Capture the cell that displays the provided text and extract its (x, y) central coordinate. 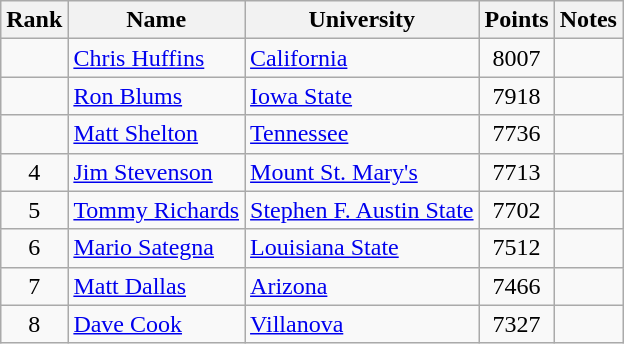
8007 (516, 58)
Dave Cook (156, 324)
8 (34, 324)
California (362, 58)
Points (516, 20)
Name (156, 20)
Mount St. Mary's (362, 172)
7327 (516, 324)
7512 (516, 248)
Louisiana State (362, 248)
7713 (516, 172)
5 (34, 210)
Chris Huffins (156, 58)
Matt Shelton (156, 134)
7 (34, 286)
7736 (516, 134)
7466 (516, 286)
Stephen F. Austin State (362, 210)
4 (34, 172)
Arizona (362, 286)
7918 (516, 96)
University (362, 20)
Rank (34, 20)
Villanova (362, 324)
6 (34, 248)
Ron Blums (156, 96)
Tommy Richards (156, 210)
Jim Stevenson (156, 172)
7702 (516, 210)
Tennessee (362, 134)
Iowa State (362, 96)
Matt Dallas (156, 286)
Mario Sategna (156, 248)
Notes (588, 20)
